Extract the (X, Y) coordinate from the center of the cell holding the provided text.  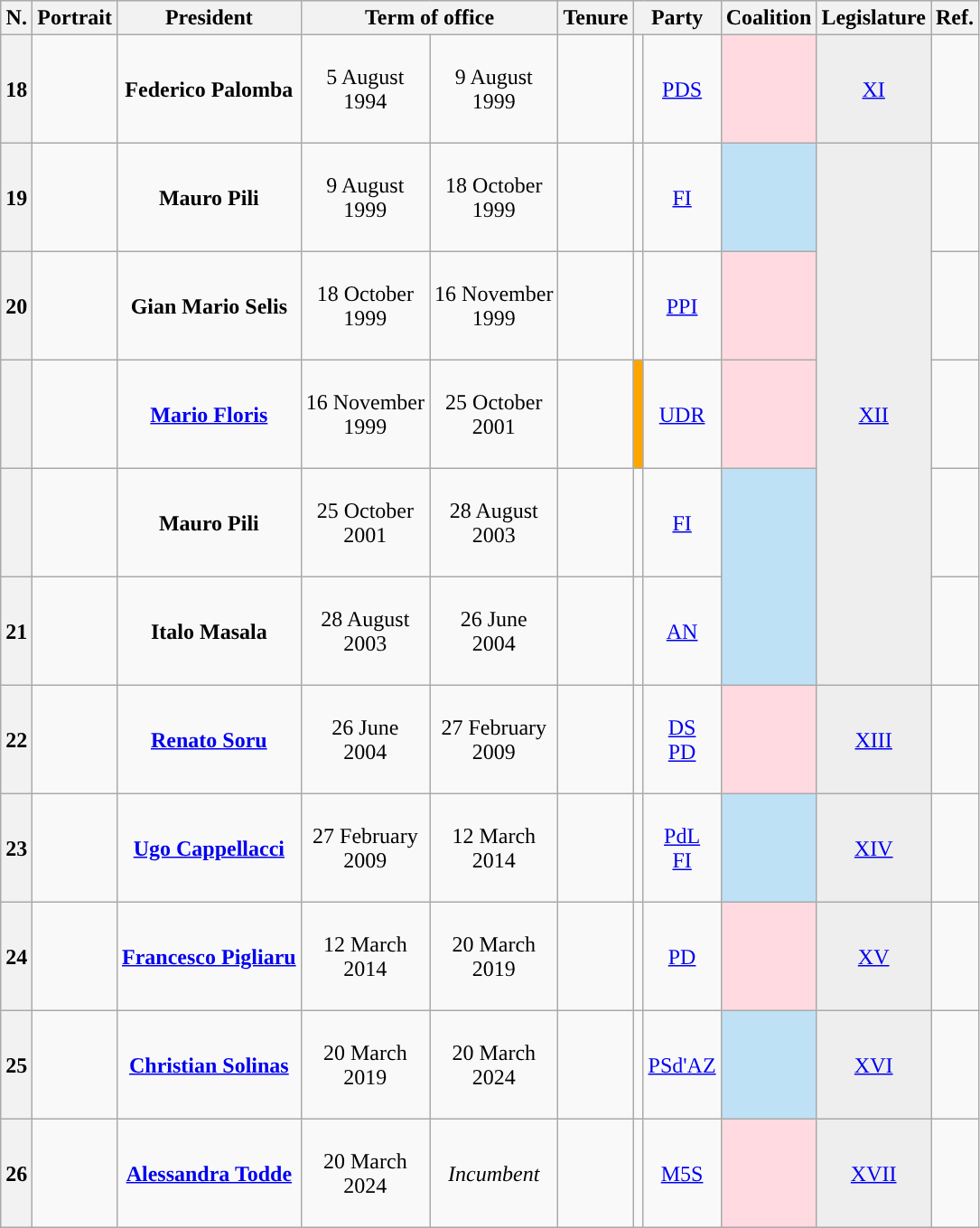
XI (874, 89)
DS PD (682, 740)
PSd'AZ (682, 1065)
PdL FI (682, 848)
26 (16, 1174)
Legislature (874, 18)
23 (16, 848)
XIII (874, 740)
PPI (682, 306)
XIV (874, 848)
Tenure (596, 18)
18 (16, 89)
Alessandra Todde (209, 1174)
Renato Soru (209, 740)
Gian Mario Selis (209, 306)
UDR (682, 415)
Coalition (769, 18)
Francesco Pigliaru (209, 957)
Italo Masala (209, 632)
Term of office (430, 18)
25 (16, 1065)
PD (682, 957)
Federico Palomba (209, 89)
N. (16, 18)
XVI (874, 1065)
XV (874, 957)
22 (16, 740)
Mario Floris (209, 415)
Christian Solinas (209, 1065)
AN (682, 632)
20 (16, 306)
Incumbent (494, 1174)
XII (874, 415)
XVII (874, 1174)
M5S (682, 1174)
Ref. (954, 18)
5 August1994 (365, 89)
21 (16, 632)
PDS (682, 89)
19 (16, 198)
Party (677, 18)
President (209, 18)
Ugo Cappellacci (209, 848)
24 (16, 957)
Portrait (75, 18)
